Search for the cell housing the specified text and yield its [X, Y] center coordinate. 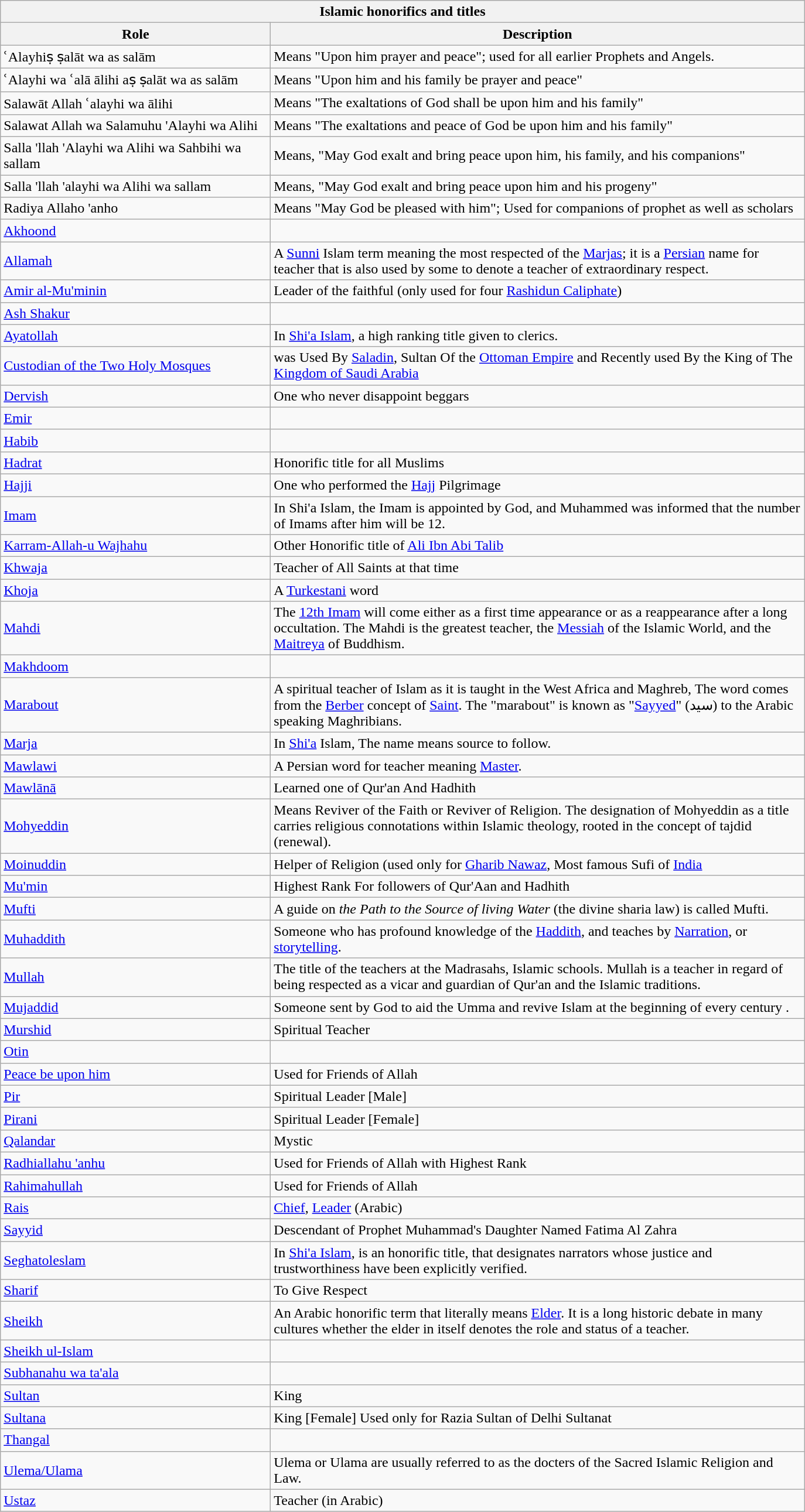
Salawāt Allah ʿalayhi wa ālihi [136, 103]
Leader of the faithful (only used for four Rashidun Caliphate) [538, 291]
ʿAlayhi wa ʿalā ālihi aṣ ṣalāt wa as salām [136, 80]
Karram-Allah-u Wajhahu [136, 546]
Means "May God be pleased with him"; Used for companions of prophet as well as scholars [538, 208]
Learned one of Qur'an And Hadhith [538, 788]
Habib [136, 440]
Qalandar [136, 1141]
Sultan [136, 1395]
Mufti [136, 909]
Spiritual Leader [Male] [538, 1096]
One who performed the Hajj Pilgrimage [538, 485]
Amir al-Mu'minin [136, 291]
Mujaddid [136, 1007]
To Give Respect [538, 1291]
Hadrat [136, 463]
Thangal [136, 1440]
Someone sent by God to aid the Umma and revive Islam at the beginning of every century . [538, 1007]
Khwaja [136, 568]
Makhdoom [136, 666]
In Shi'a Islam, is an honorific title, that designates narrators whose justice and trustworthiness have been explicitly verified. [538, 1260]
Chief, Leader (Arabic) [538, 1208]
Used for Friends of Allah with Highest Rank [538, 1163]
Descendant of Prophet Muhammad's Daughter Named Fatima Al Zahra [538, 1230]
Murshid [136, 1029]
Spiritual Teacher [538, 1029]
Muhaddith [136, 939]
In Shi'a Islam, a high ranking title given to clerics. [538, 336]
Ash Shakur [136, 313]
Means "The exaltations and peace of God be upon him and his family" [538, 126]
Dervish [136, 396]
Emir [136, 418]
Means "The exaltations of God shall be upon him and his family" [538, 103]
A Persian word for teacher meaning Master. [538, 765]
Teacher (in Arabic) [538, 1500]
Honorific title for all Muslims [538, 463]
Role [136, 34]
One who never disappoint beggars [538, 396]
Ayatollah [136, 336]
Means, "May God exalt and bring peace upon him and his progeny" [538, 186]
Ulema/Ulama [136, 1470]
Sheikh ul-Islam [136, 1351]
was Used By Saladin, Sultan Of the Ottoman Empire and Recently used By the King of The Kingdom of Saudi Arabia [538, 365]
Someone who has profound knowledge of the Haddith, and teaches by Narration, or storytelling. [538, 939]
Khoja [136, 590]
Moinuddin [136, 864]
King [538, 1395]
Means, "May God exalt and bring peace upon him, his family, and his companions" [538, 156]
Ustaz [136, 1500]
Helper of Religion (used only for Gharib Nawaz, Most famous Sufi of India [538, 864]
Other Honorific title of Ali Ibn Abi Talib [538, 546]
Otin [136, 1052]
Radiya Allaho 'anho [136, 208]
ʿAlayhiṣ ṣalāt wa as salām [136, 57]
Imam [136, 515]
Custodian of the Two Holy Mosques [136, 365]
Salla 'llah 'alayhi wa Alihi wa sallam [136, 186]
Subhanahu wa ta'ala [136, 1373]
Peace be upon him [136, 1074]
Radhiallahu 'anhu [136, 1163]
Pirani [136, 1118]
Mawlānā [136, 788]
Akhoond [136, 231]
Highest Rank For followers of Qur'Aan and Hadhith [538, 887]
Means "Upon him prayer and peace"; used for all earlier Prophets and Angels. [538, 57]
King [Female] Used only for Razia Sultan of Delhi Sultanat [538, 1418]
A Turkestani word [538, 590]
Mawlawi [136, 765]
In Shi'a Islam, The name means source to follow. [538, 743]
Salawat Allah wa Salamuhu 'Alayhi wa Alihi [136, 126]
Marja [136, 743]
Teacher of All Saints at that time [538, 568]
Sultana [136, 1418]
Rahimahullah [136, 1186]
Pir [136, 1096]
Mohyeddin [136, 826]
Ulema or Ulama are usually referred to as the docters of the Sacred Islamic Religion and Law. [538, 1470]
A guide on the Path to the Source of living Water (the divine sharia law) is called Mufti. [538, 909]
Mu'min [136, 887]
Means "Upon him and his family be prayer and peace" [538, 80]
Salla 'llah 'Alayhi wa Alihi wa Sahbihi wa sallam [136, 156]
Rais [136, 1208]
Sharif [136, 1291]
Sayyid [136, 1230]
In Shi'a Islam, the Imam is appointed by God, and Muhammed was informed that the number of Imams after him will be 12. [538, 515]
Marabout [136, 705]
Mystic [538, 1141]
Sheikh [136, 1321]
Mahdi [136, 628]
Mullah [136, 977]
Allamah [136, 261]
Spiritual Leader [Female] [538, 1118]
Islamic honorifics and titles [403, 12]
Seghatoleslam [136, 1260]
Description [538, 34]
Hajji [136, 485]
